Provide the [X, Y] coordinate of the cell's center where the given text is located.  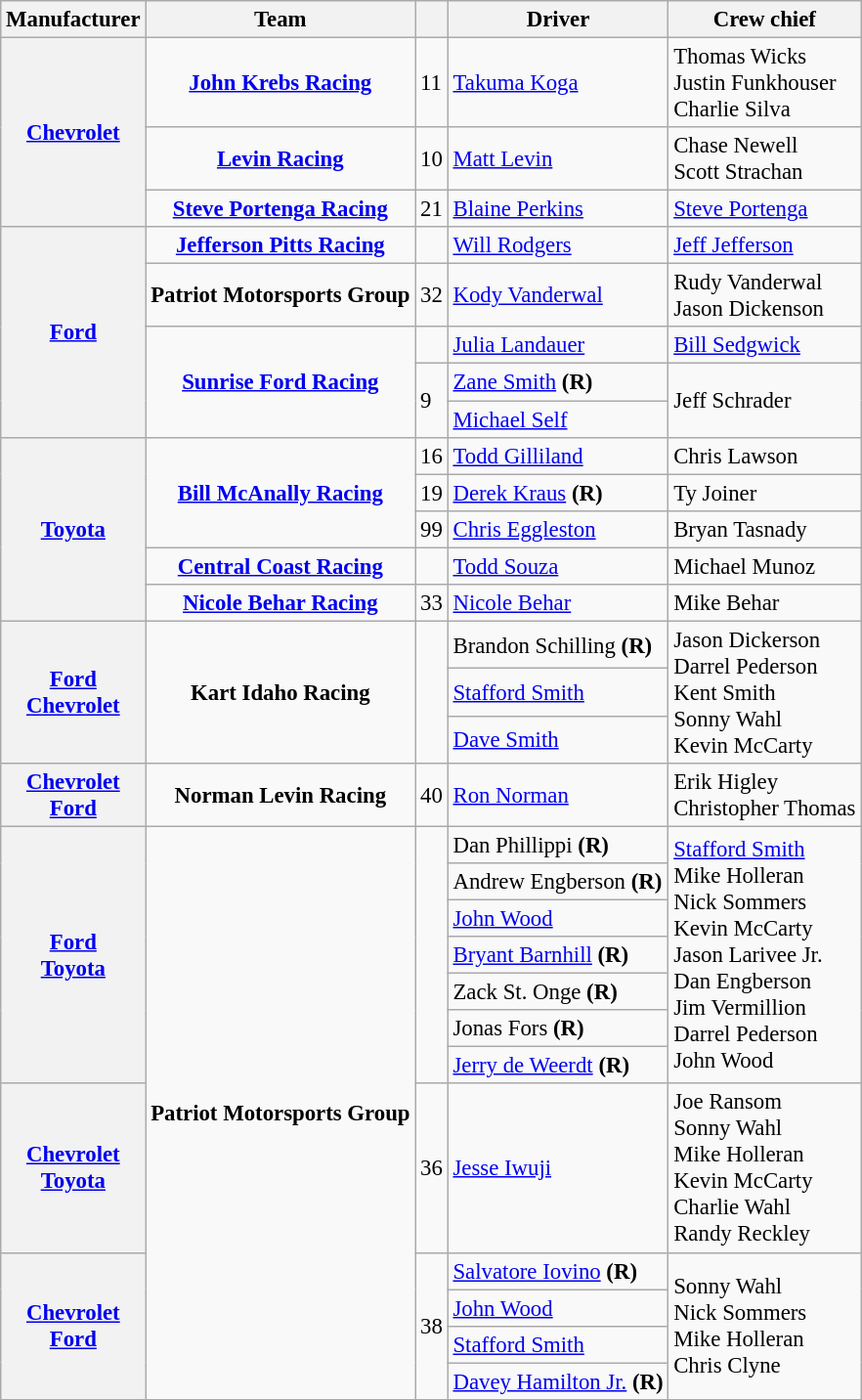
Brandon Schilling (R) [558, 645]
16 [432, 456]
Davey Hamilton Jr. (R) [558, 1381]
Will Rodgers [558, 245]
Salvatore Iovino (R) [558, 1271]
Michael Munoz [764, 566]
99 [432, 529]
40 [432, 796]
Toyota [73, 529]
Sunrise Ford Racing [280, 381]
Michael Self [558, 419]
Zack St. Onge (R) [558, 992]
Ford Toyota [73, 954]
36 [432, 1169]
Nicole Behar [558, 603]
Kody Vanderwal [558, 295]
Bill Sedgwick [764, 345]
Erik Higley Christopher Thomas [764, 796]
Joe Ransom Sonny Wahl Mike Holleran Kevin McCarty Charlie Wahl Randy Reckley [764, 1169]
Chase Newell Scott Strachan [764, 158]
32 [432, 295]
21 [432, 209]
Ron Norman [558, 796]
33 [432, 603]
Team [280, 20]
Sonny Wahl Nick Sommers Mike Holleran Chris Clyne [764, 1326]
Central Coast Racing [280, 566]
Bill McAnally Racing [280, 493]
Bryan Tasnady [764, 529]
Manufacturer [73, 20]
Andrew Engberson (R) [558, 882]
11 [432, 83]
Todd Gilliland [558, 456]
Chevrolet [73, 133]
Jefferson Pitts Racing [280, 245]
19 [432, 493]
Jesse Iwuji [558, 1169]
Steve Portenga [764, 209]
Jonas Fors (R) [558, 1028]
Dan Phillippi (R) [558, 845]
Derek Kraus (R) [558, 493]
Dave Smith [558, 739]
Mike Behar [764, 603]
Levin Racing [280, 158]
Todd Souza [558, 566]
Zane Smith (R) [558, 382]
10 [432, 158]
Jerry de Weerdt (R) [558, 1066]
Julia Landauer [558, 345]
Stafford Smith Mike Holleran Nick Sommers Kevin McCarty Jason Larivee Jr. Dan Engberson Jim Vermillion Darrel Pederson John Wood [764, 954]
Takuma Koga [558, 83]
Ty Joiner [764, 493]
Ford [73, 332]
Bryant Barnhill (R) [558, 955]
Rudy Vanderwal Jason Dickenson [764, 295]
Jason Dickerson Darrel Pederson Kent Smith Sonny Wahl Kevin McCarty [764, 692]
Chris Eggleston [558, 529]
Chevrolet Toyota [73, 1169]
Jeff Jefferson [764, 245]
Driver [558, 20]
Norman Levin Racing [280, 796]
Thomas Wicks Justin Funkhouser Charlie Silva [764, 83]
Steve Portenga Racing [280, 209]
Crew chief [764, 20]
Chris Lawson [764, 456]
9 [432, 401]
Ford Chevrolet [73, 692]
John Krebs Racing [280, 83]
Kart Idaho Racing [280, 692]
Nicole Behar Racing [280, 603]
Jeff Schrader [764, 401]
Matt Levin [558, 158]
Blaine Perkins [558, 209]
38 [432, 1326]
